Capture the cell that displays the provided text and extract its (x, y) central coordinate. 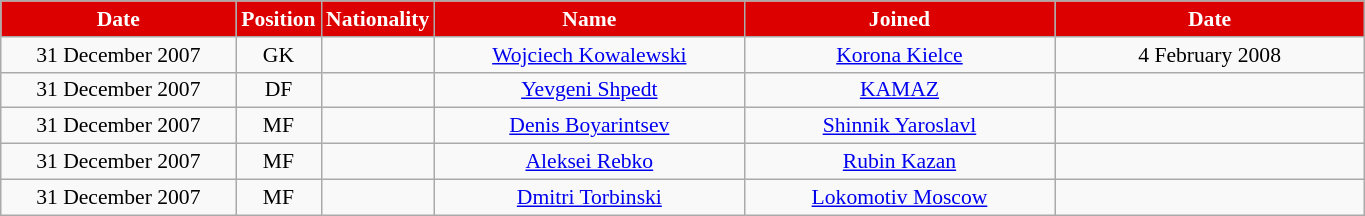
4 February 2008 (1210, 55)
Joined (899, 19)
Shinnik Yaroslavl (899, 126)
Nationality (378, 19)
Yevgeni Shpedt (589, 90)
Rubin Kazan (899, 162)
Korona Kielce (899, 55)
Aleksei Rebko (589, 162)
Denis Boyarintsev (589, 126)
Wojciech Kowalewski (589, 55)
KAMAZ (899, 90)
GK (278, 55)
Dmitri Torbinski (589, 197)
Lokomotiv Moscow (899, 197)
Position (278, 19)
Name (589, 19)
DF (278, 90)
